Identify which cell holds the provided text, then report its [x, y] central coordinate. 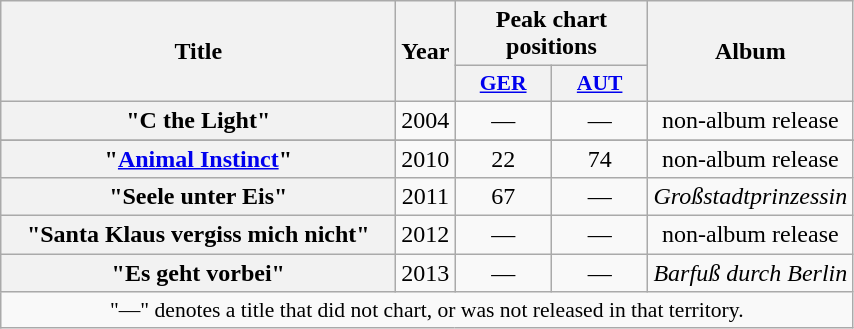
Großstadtprinzessin [750, 197]
"Seele unter Eis" [198, 197]
74 [600, 159]
2012 [426, 235]
2011 [426, 197]
"Santa Klaus vergiss mich nicht" [198, 235]
GER [504, 84]
"C the Light" [198, 120]
Album [750, 52]
"Animal Instinct" [198, 159]
Year [426, 52]
22 [504, 159]
2004 [426, 120]
"Es geht vorbei" [198, 273]
AUT [600, 84]
2010 [426, 159]
"—" denotes a title that did not chart, or was not released in that territory. [427, 310]
67 [504, 197]
Peak chart positions [552, 34]
2013 [426, 273]
Barfuß durch Berlin [750, 273]
Title [198, 52]
